Detect which cell encompasses the target text, then output its (x, y) center coordinate. 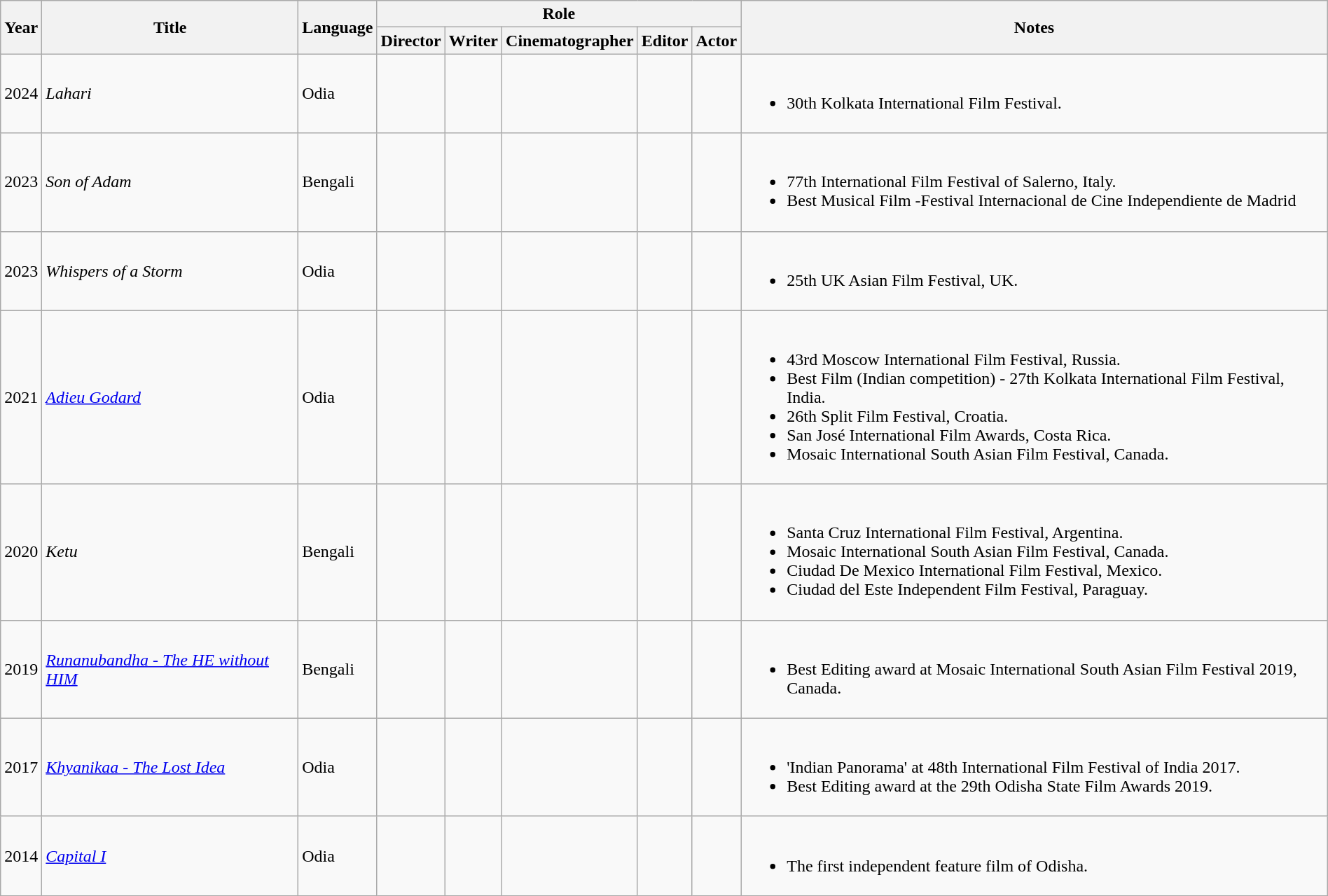
2020 (21, 552)
Runanubandha - The HE without HIM (170, 669)
2014 (21, 856)
Khyanikaa - The Lost Idea (170, 767)
2017 (21, 767)
Actor (717, 41)
Son of Adam (170, 182)
Title (170, 27)
Role (559, 14)
2024 (21, 94)
Editor (665, 41)
Best Editing award at Mosaic International South Asian Film Festival 2019, Canada. (1035, 669)
2019 (21, 669)
The first independent feature film of Odisha. (1035, 856)
Ketu (170, 552)
Director (410, 41)
'Indian Panorama' at 48th International Film Festival of India 2017.Best Editing award at the 29th Odisha State Film Awards 2019. (1035, 767)
30th Kolkata International Film Festival. (1035, 94)
Language (338, 27)
2021 (21, 397)
77th International Film Festival of Salerno, Italy.Best Musical Film -Festival Internacional de Cine Independiente de Madrid (1035, 182)
Adieu Godard (170, 397)
Capital I (170, 856)
Whispers of a Storm (170, 270)
Lahari (170, 94)
Year (21, 27)
Writer (473, 41)
25th UK Asian Film Festival, UK. (1035, 270)
Cinematographer (570, 41)
Notes (1035, 27)
